Identify which cell holds the provided text, then report its (X, Y) central coordinate. 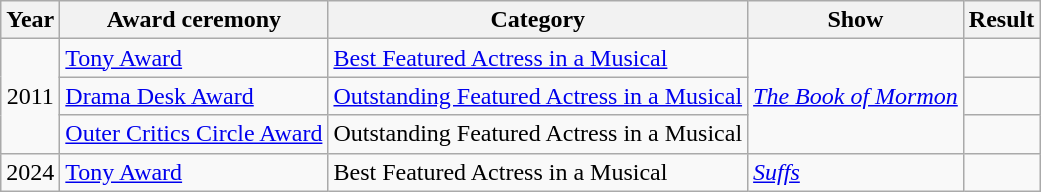
Award ceremony (194, 20)
Suffs (856, 172)
Category (538, 20)
Year (30, 20)
Show (856, 20)
Drama Desk Award (194, 96)
2011 (30, 96)
2024 (30, 172)
The Book of Mormon (856, 96)
Result (1001, 20)
Outer Critics Circle Award (194, 134)
